Return the (x, y) coordinate for the center point of the cell that contains the specified text.  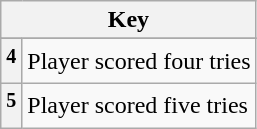
4 (12, 62)
5 (12, 106)
Player scored five tries (139, 106)
Key (128, 20)
Player scored four tries (139, 62)
